Extract the [x, y] coordinate from the center of the cell holding the provided text.  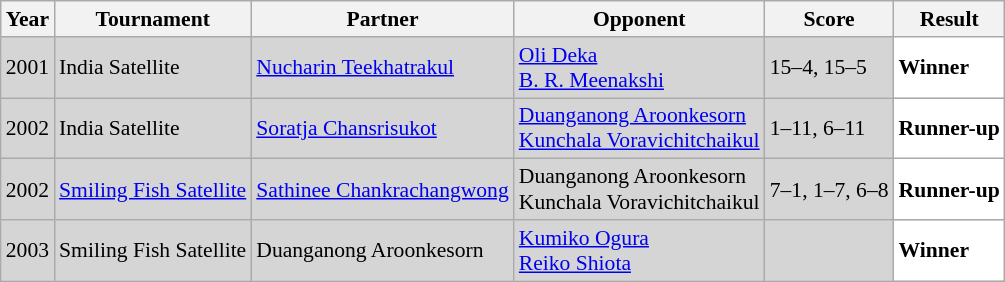
Result [950, 19]
2003 [28, 250]
Tournament [152, 19]
Score [830, 19]
Duanganong Aroonkesorn [382, 250]
Nucharin Teekhatrakul [382, 68]
Sathinee Chankrachangwong [382, 190]
2001 [28, 68]
15–4, 15–5 [830, 68]
Opponent [640, 19]
1–11, 6–11 [830, 128]
Year [28, 19]
Soratja Chansrisukot [382, 128]
Partner [382, 19]
Oli Deka B. R. Meenakshi [640, 68]
7–1, 1–7, 6–8 [830, 190]
Kumiko Ogura Reiko Shiota [640, 250]
